Output the (X, Y) coordinate of the center of the cell containing the given text.  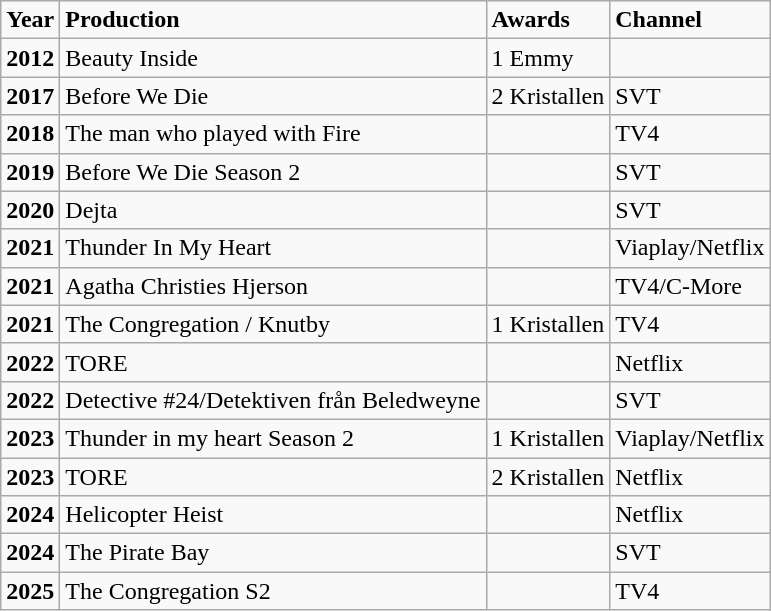
Detective #24/Detektiven från Beledweyne (273, 400)
Awards (548, 20)
The Congregation / Knutby (273, 324)
Year (30, 20)
Helicopter Heist (273, 515)
2025 (30, 591)
Before We Die (273, 96)
Production (273, 20)
Agatha Christies Hjerson (273, 286)
Thunder in my heart Season 2 (273, 438)
The Congregation S2 (273, 591)
Thunder In My Heart (273, 248)
2012 (30, 58)
Beauty Inside (273, 58)
The Pirate Bay (273, 553)
The man who played with Fire (273, 134)
2019 (30, 172)
Before We Die Season 2 (273, 172)
Dejta (273, 210)
2017 (30, 96)
TV4/C-More (690, 286)
Channel (690, 20)
2020 (30, 210)
1 Emmy (548, 58)
2018 (30, 134)
